Extract the [x, y] coordinate from the center of the cell holding the provided text.  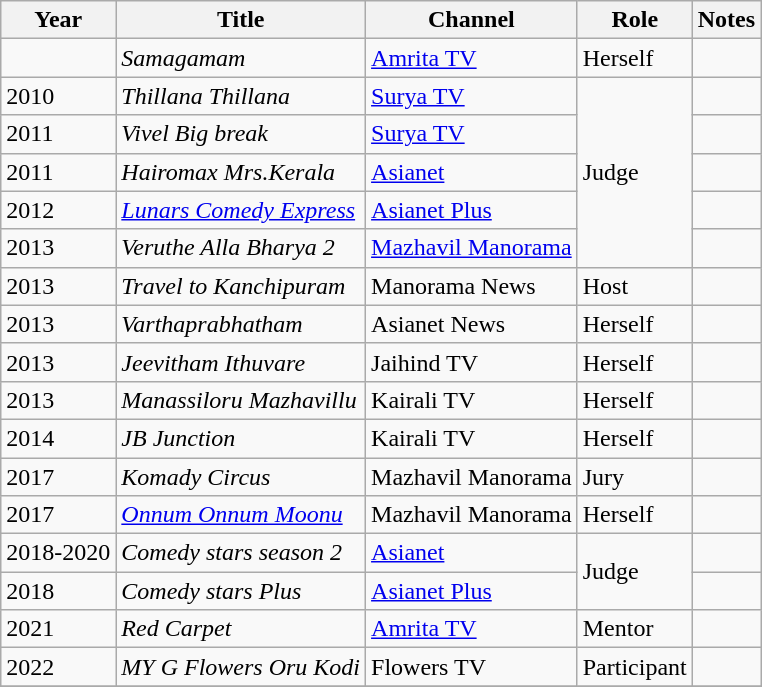
Notes [726, 20]
MY G Flowers Oru Kodi [241, 667]
Participant [634, 667]
Channel [472, 20]
Samagamam [241, 58]
Travel to Kanchipuram [241, 286]
Onnum Onnum Moonu [241, 515]
Thillana Thillana [241, 96]
2021 [58, 629]
Title [241, 20]
Role [634, 20]
Year [58, 20]
Comedy stars season 2 [241, 553]
JB Junction [241, 438]
2018-2020 [58, 553]
2012 [58, 210]
Varthaprabhatham [241, 324]
Manassiloru Mazhavillu [241, 400]
Comedy stars Plus [241, 591]
Hairomax Mrs.Kerala [241, 172]
Asianet News [472, 324]
Host [634, 286]
Veruthe Alla Bharya 2 [241, 248]
Jaihind TV [472, 362]
2018 [58, 591]
2014 [58, 438]
Mentor [634, 629]
2022 [58, 667]
Flowers TV [472, 667]
Vivel Big break [241, 134]
Manorama News [472, 286]
Lunars Comedy Express [241, 210]
Red Carpet [241, 629]
2010 [58, 96]
Jeevitham Ithuvare [241, 362]
Komady Circus [241, 477]
Jury [634, 477]
